Determine the (x, y) coordinate at the center of the cell enclosing the given text.  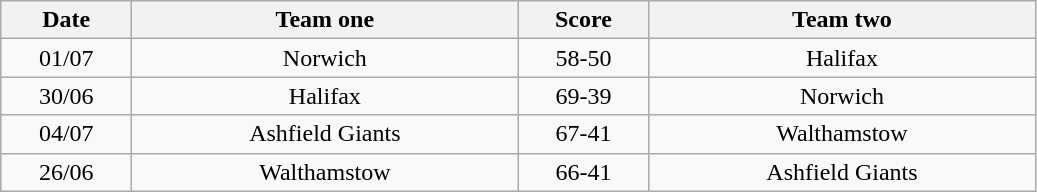
69-39 (584, 96)
Team two (842, 20)
26/06 (66, 172)
30/06 (66, 96)
01/07 (66, 58)
04/07 (66, 134)
Score (584, 20)
66-41 (584, 172)
Date (66, 20)
Team one (325, 20)
67-41 (584, 134)
58-50 (584, 58)
